Search for the cell housing the specified text and yield its (X, Y) center coordinate. 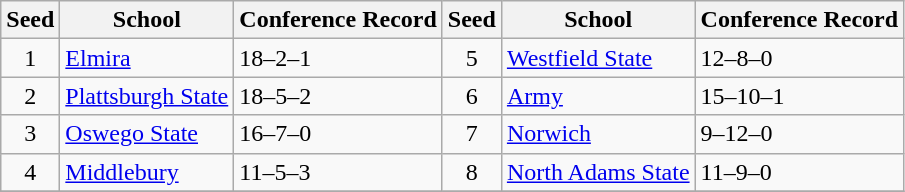
9–12–0 (800, 134)
18–2–1 (338, 58)
8 (472, 172)
5 (472, 58)
Army (598, 96)
Middlebury (147, 172)
18–5–2 (338, 96)
North Adams State (598, 172)
7 (472, 134)
12–8–0 (800, 58)
2 (30, 96)
6 (472, 96)
11–5–3 (338, 172)
11–9–0 (800, 172)
3 (30, 134)
1 (30, 58)
15–10–1 (800, 96)
4 (30, 172)
16–7–0 (338, 134)
Norwich (598, 134)
Elmira (147, 58)
Plattsburgh State (147, 96)
Westfield State (598, 58)
Oswego State (147, 134)
